Detect which cell encompasses the target text, then output its [x, y] center coordinate. 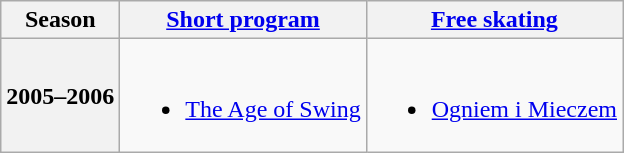
Free skating [494, 20]
Short program [243, 20]
Season [60, 20]
2005–2006 [60, 96]
The Age of Swing [243, 96]
Ogniem i Mieczem [494, 96]
